Output the [x, y] coordinate of the center of the cell containing the given text.  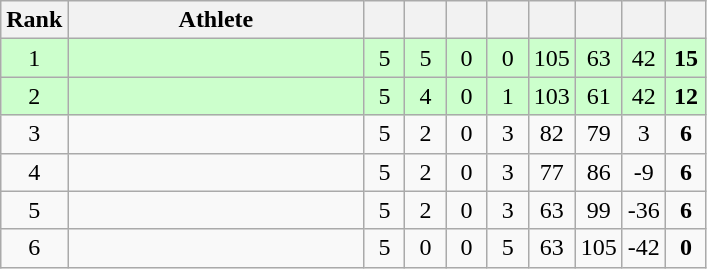
12 [686, 96]
-42 [644, 248]
-9 [644, 172]
Athlete [216, 20]
82 [552, 134]
99 [598, 210]
61 [598, 96]
86 [598, 172]
103 [552, 96]
77 [552, 172]
15 [686, 58]
-36 [644, 210]
Rank [34, 20]
79 [598, 134]
